Pinpoint the cell where the given text exists, returning its [X, Y] midpoint coordinate. 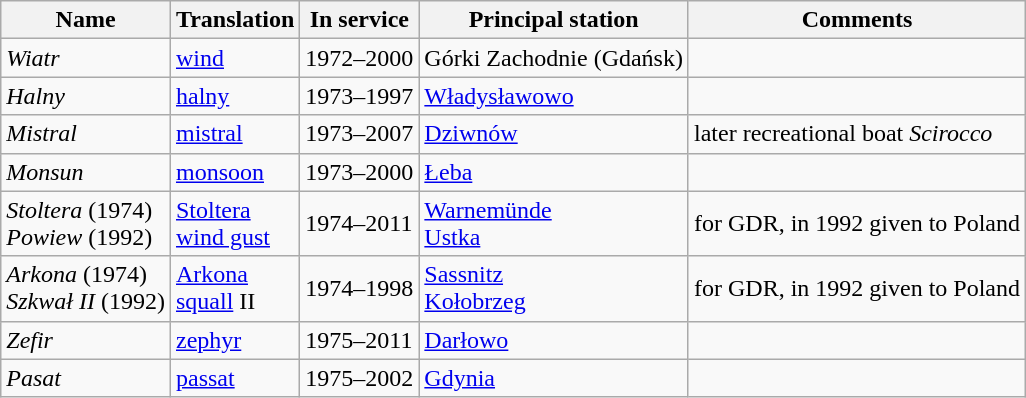
Łeba [554, 172]
In service [360, 20]
monsoon [234, 172]
Zefir [86, 340]
Stolterawind gust [234, 224]
WarnemündeUstka [554, 224]
1975–2002 [360, 378]
Monsun [86, 172]
Wiatr [86, 58]
Górki Zachodnie (Gdańsk) [554, 58]
1972–2000 [360, 58]
1974–1998 [360, 288]
1973–2007 [360, 134]
Dziwnów [554, 134]
Arkonasquall II [234, 288]
Translation [234, 20]
later recreational boat Scirocco [856, 134]
passat [234, 378]
Gdynia [554, 378]
wind [234, 58]
Darłowo [554, 340]
Mistral [86, 134]
zephyr [234, 340]
Władysławowo [554, 96]
1974–2011 [360, 224]
Stoltera (1974)Powiew (1992) [86, 224]
1973–1997 [360, 96]
Principal station [554, 20]
Name [86, 20]
1973–2000 [360, 172]
Comments [856, 20]
mistral [234, 134]
SassnitzKołobrzeg [554, 288]
Halny [86, 96]
1975–2011 [360, 340]
Pasat [86, 378]
halny [234, 96]
Arkona (1974)Szkwał II (1992) [86, 288]
